Provide the (x, y) coordinate of the cell's center where the given text is located.  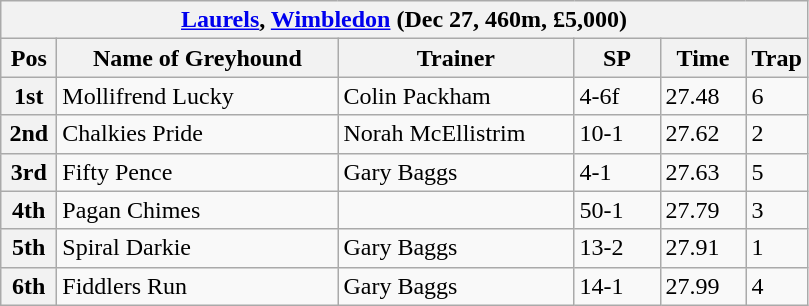
13-2 (617, 248)
Colin Packham (456, 96)
Norah McEllistrim (456, 134)
Name of Greyhound (198, 58)
6 (776, 96)
50-1 (617, 210)
2nd (29, 134)
3rd (29, 172)
10-1 (617, 134)
2 (776, 134)
Mollifrend Lucky (198, 96)
27.62 (703, 134)
4-6f (617, 96)
5 (776, 172)
Trainer (456, 58)
Pagan Chimes (198, 210)
1st (29, 96)
27.99 (703, 286)
Fifty Pence (198, 172)
14-1 (617, 286)
5th (29, 248)
27.63 (703, 172)
Chalkies Pride (198, 134)
3 (776, 210)
1 (776, 248)
Trap (776, 58)
27.48 (703, 96)
27.79 (703, 210)
Spiral Darkie (198, 248)
Pos (29, 58)
4 (776, 286)
6th (29, 286)
4th (29, 210)
SP (617, 58)
27.91 (703, 248)
4-1 (617, 172)
Time (703, 58)
Fiddlers Run (198, 286)
Laurels, Wimbledon (Dec 27, 460m, £5,000) (404, 20)
